Pinpoint the cell where the given text exists, returning its (x, y) midpoint coordinate. 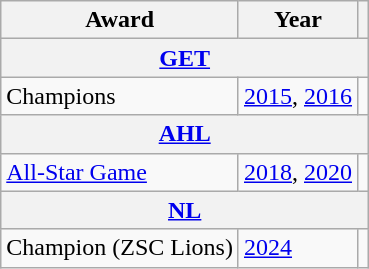
Champions (120, 96)
Award (120, 20)
GET (185, 58)
All-Star Game (120, 172)
2018, 2020 (298, 172)
2015, 2016 (298, 96)
Champion (ZSC Lions) (120, 248)
AHL (185, 134)
2024 (298, 248)
NL (185, 210)
Year (298, 20)
